Return (x, y) of the center of cell containing provided text 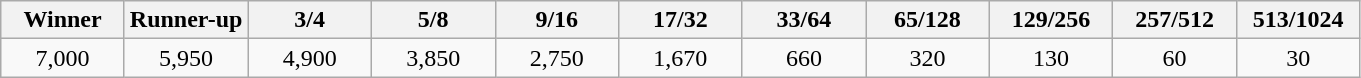
3,850 (433, 58)
Winner (63, 20)
513/1024 (1298, 20)
30 (1298, 58)
17/32 (681, 20)
60 (1175, 58)
7,000 (63, 58)
65/128 (928, 20)
130 (1051, 58)
660 (804, 58)
33/64 (804, 20)
3/4 (310, 20)
4,900 (310, 58)
1,670 (681, 58)
Runner-up (186, 20)
129/256 (1051, 20)
2,750 (557, 58)
9/16 (557, 20)
320 (928, 58)
257/512 (1175, 20)
5,950 (186, 58)
5/8 (433, 20)
